Detect which cell encompasses the target text, then output its [X, Y] center coordinate. 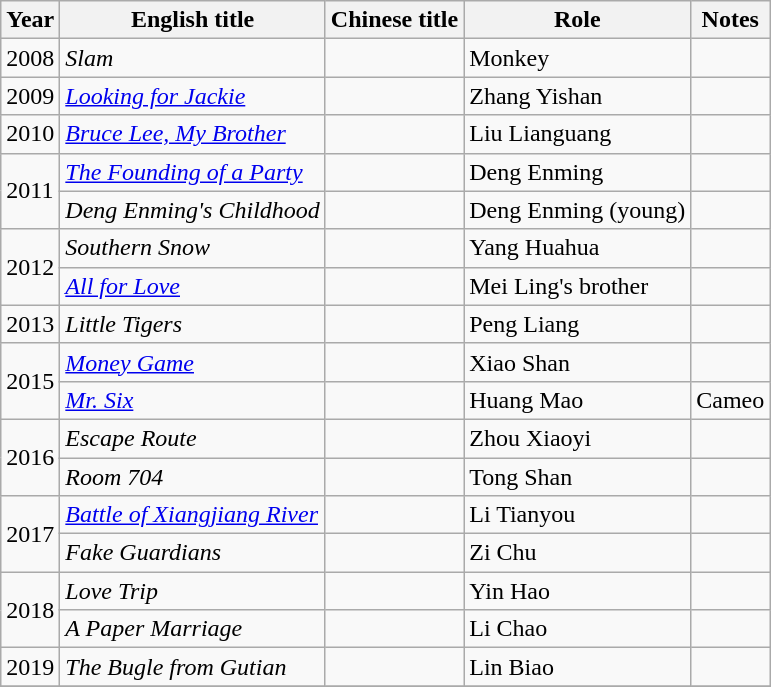
Money Game [193, 362]
Lin Biao [578, 667]
Deng Enming (young) [578, 210]
Role [578, 20]
Yin Hao [578, 591]
2018 [30, 610]
Mr. Six [193, 400]
Notes [730, 20]
Yang Huahua [578, 248]
Slam [193, 58]
Li Chao [578, 629]
Zhou Xiaoyi [578, 438]
Xiao Shan [578, 362]
2013 [30, 324]
Li Tianyou [578, 515]
Zi Chu [578, 553]
Room 704 [193, 477]
The Founding of a Party [193, 172]
2009 [30, 96]
Deng Enming's Childhood [193, 210]
Year [30, 20]
Tong Shan [578, 477]
Looking for Jackie [193, 96]
English title [193, 20]
2011 [30, 191]
Bruce Lee, My Brother [193, 134]
Love Trip [193, 591]
Fake Guardians [193, 553]
A Paper Marriage [193, 629]
All for Love [193, 286]
Little Tigers [193, 324]
2008 [30, 58]
Southern Snow [193, 248]
Escape Route [193, 438]
Zhang Yishan [578, 96]
Deng Enming [578, 172]
Monkey [578, 58]
2010 [30, 134]
Cameo [730, 400]
Battle of Xiangjiang River [193, 515]
The Bugle from Gutian [193, 667]
Mei Ling's brother [578, 286]
2016 [30, 457]
Chinese title [394, 20]
2017 [30, 534]
2019 [30, 667]
Peng Liang [578, 324]
2012 [30, 267]
Liu Lianguang [578, 134]
2015 [30, 381]
Huang Mao [578, 400]
